Detect which cell encompasses the target text, then output its (X, Y) center coordinate. 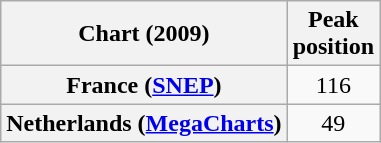
France (SNEP) (144, 85)
Peakposition (333, 34)
Netherlands (MegaCharts) (144, 123)
Chart (2009) (144, 34)
49 (333, 123)
116 (333, 85)
